Provide the [x, y] coordinate of the cell's center where the given text is located.  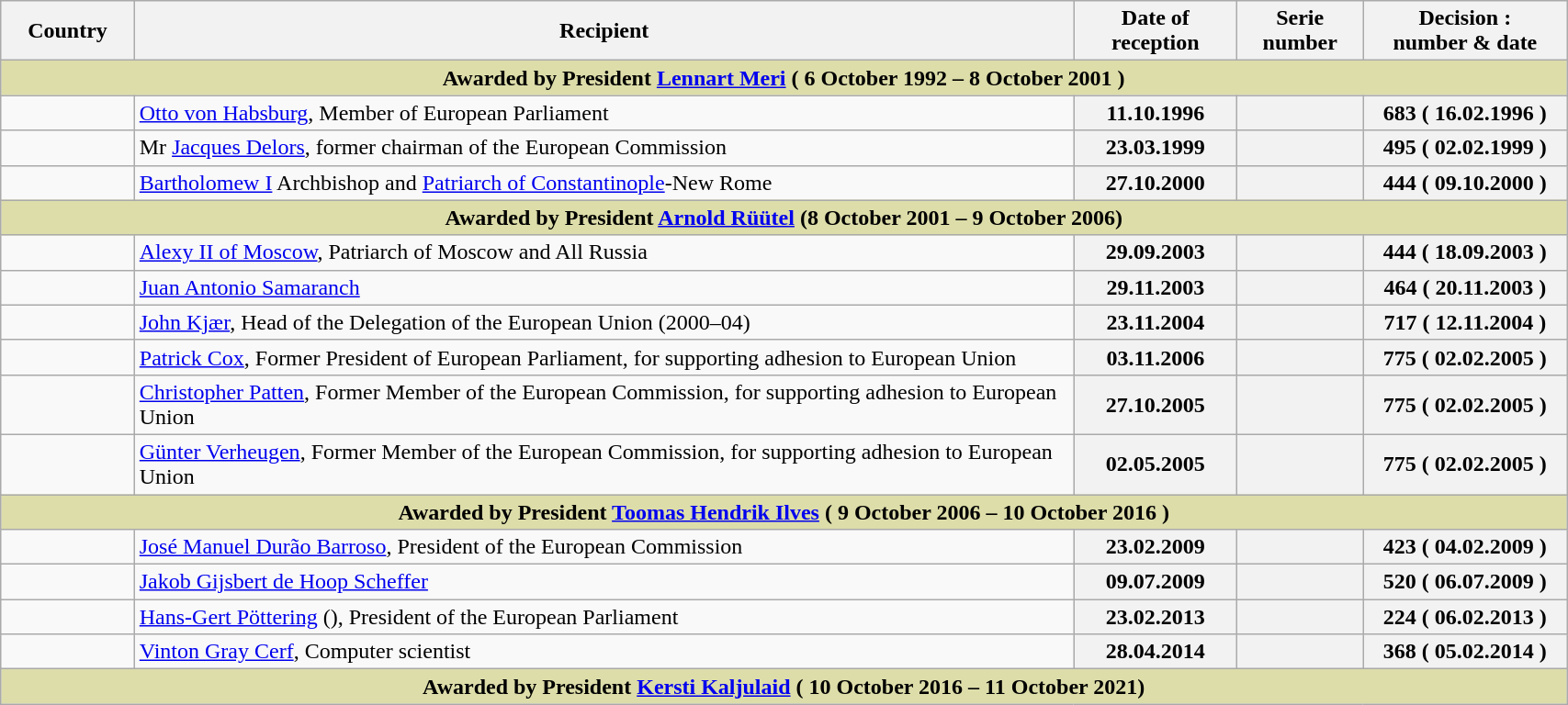
23.11.2004 [1156, 322]
Recipient [604, 31]
John Kjær, Head of the Delegation of the European Union (2000–04) [604, 322]
28.04.2014 [1156, 652]
423 ( 04.02.2009 ) [1465, 547]
Decision :number & date [1465, 31]
Alexy II of Moscow, Patriarch of Moscow and All Russia [604, 252]
Otto von Habsburg, Member of European Parliament [604, 113]
Patrick Cox, Former President of European Parliament, for supporting adhesion to European Union [604, 357]
368 ( 05.02.2014 ) [1465, 652]
Hans-Gert Pöttering (), President of the European Parliament [604, 617]
Bartholomew I Archbishop and Patriarch of Constantinople-New Rome [604, 183]
464 ( 20.11.2003 ) [1465, 287]
11.10.1996 [1156, 113]
29.09.2003 [1156, 252]
717 ( 12.11.2004 ) [1465, 322]
27.10.2000 [1156, 183]
Serie number [1300, 31]
520 ( 06.07.2009 ) [1465, 582]
495 ( 02.02.1999 ) [1465, 148]
23.02.2009 [1156, 547]
09.07.2009 [1156, 582]
Date of reception [1156, 31]
Juan Antonio Samaranch [604, 287]
23.02.2013 [1156, 617]
Vinton Gray Cerf, Computer scientist [604, 652]
Awarded by President Toomas Hendrik Ilves ( 9 October 2006 – 10 October 2016 ) [784, 511]
José Manuel Durão Barroso, President of the European Commission [604, 547]
03.11.2006 [1156, 357]
683 ( 16.02.1996 ) [1465, 113]
Günter Verheugen, Former Member of the European Commission, for supporting adhesion to European Union [604, 464]
444 ( 18.09.2003 ) [1465, 252]
Awarded by President Arnold Rüütel (8 October 2001 – 9 October 2006) [784, 218]
Awarded by President Lennart Meri ( 6 October 1992 – 8 October 2001 ) [784, 78]
23.03.1999 [1156, 148]
Mr Jacques Delors, former chairman of the European Commission [604, 148]
02.05.2005 [1156, 464]
444 ( 09.10.2000 ) [1465, 183]
224 ( 06.02.2013 ) [1465, 617]
27.10.2005 [1156, 404]
29.11.2003 [1156, 287]
Country [68, 31]
Awarded by President Kersti Kaljulaid ( 10 October 2016 – 11 October 2021) [784, 687]
Jakob Gijsbert de Hoop Scheffer [604, 582]
Christopher Patten, Former Member of the European Commission, for supporting adhesion to European Union [604, 404]
